Output the [X, Y] coordinate of the center of the cell containing the given text.  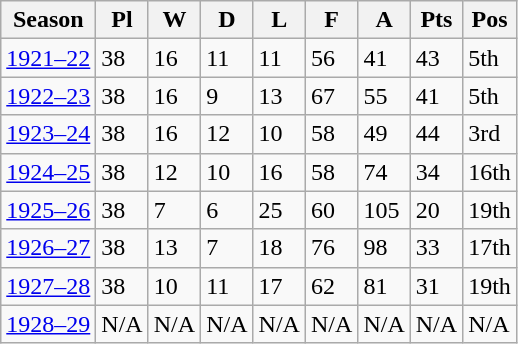
16th [490, 172]
9 [227, 96]
56 [331, 58]
Pos [490, 20]
1921–22 [48, 58]
1923–24 [48, 134]
W [174, 20]
98 [384, 248]
44 [436, 134]
1927–28 [48, 286]
A [384, 20]
60 [331, 210]
1922–23 [48, 96]
43 [436, 58]
34 [436, 172]
1925–26 [48, 210]
D [227, 20]
31 [436, 286]
49 [384, 134]
17 [279, 286]
3rd [490, 134]
Pts [436, 20]
33 [436, 248]
74 [384, 172]
1924–25 [48, 172]
76 [331, 248]
81 [384, 286]
25 [279, 210]
62 [331, 286]
Season [48, 20]
20 [436, 210]
6 [227, 210]
F [331, 20]
55 [384, 96]
18 [279, 248]
1926–27 [48, 248]
Pl [122, 20]
67 [331, 96]
17th [490, 248]
1928–29 [48, 324]
105 [384, 210]
L [279, 20]
